Locate the cell with the specified text and output its (X, Y) center coordinate. 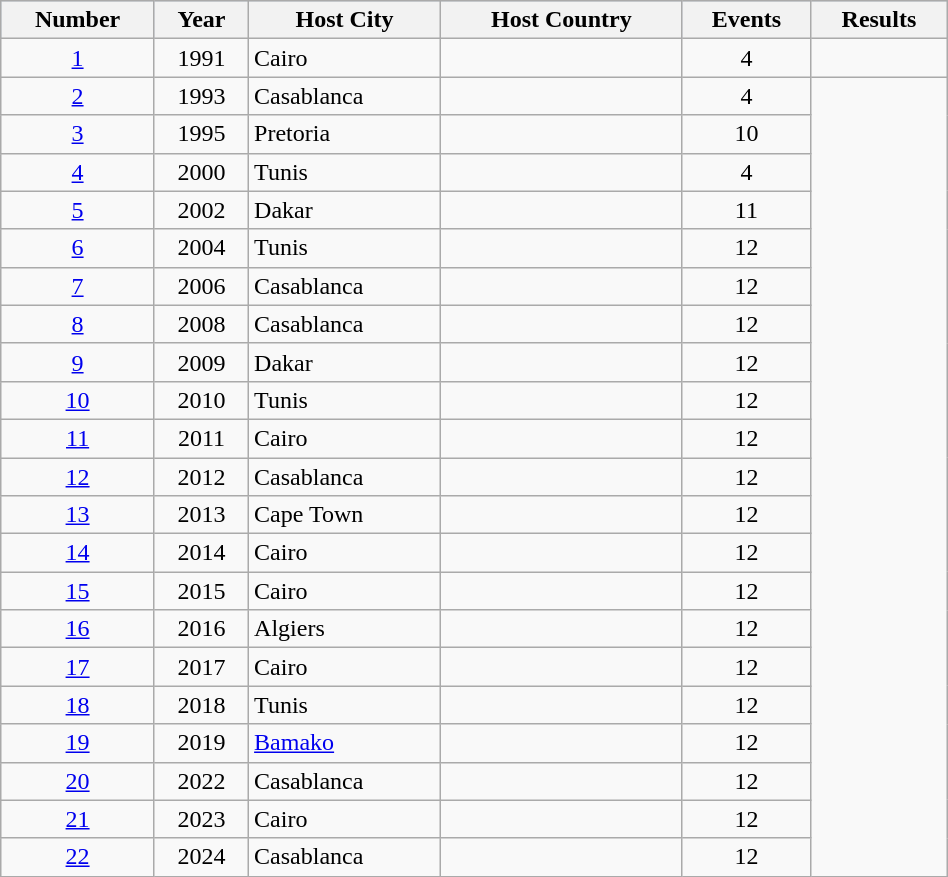
Results (880, 20)
2022 (201, 781)
2014 (201, 553)
Host City (345, 20)
Events (746, 20)
Year (201, 20)
19 (78, 743)
7 (78, 286)
6 (78, 248)
2000 (201, 172)
2019 (201, 743)
2016 (201, 629)
2024 (201, 857)
2015 (201, 591)
2004 (201, 248)
2011 (201, 438)
1 (78, 58)
1991 (201, 58)
2023 (201, 819)
21 (78, 819)
2 (78, 96)
2010 (201, 400)
1993 (201, 96)
2002 (201, 210)
22 (78, 857)
8 (78, 324)
Number (78, 20)
Cape Town (345, 515)
1995 (201, 134)
20 (78, 781)
Bamako (345, 743)
2008 (201, 324)
9 (78, 362)
Host Country (561, 20)
15 (78, 591)
13 (78, 515)
2013 (201, 515)
2012 (201, 477)
5 (78, 210)
2009 (201, 362)
17 (78, 667)
2017 (201, 667)
Algiers (345, 629)
2006 (201, 286)
14 (78, 553)
Pretoria (345, 134)
2018 (201, 705)
16 (78, 629)
3 (78, 134)
18 (78, 705)
